Detect which cell encompasses the target text, then output its (x, y) center coordinate. 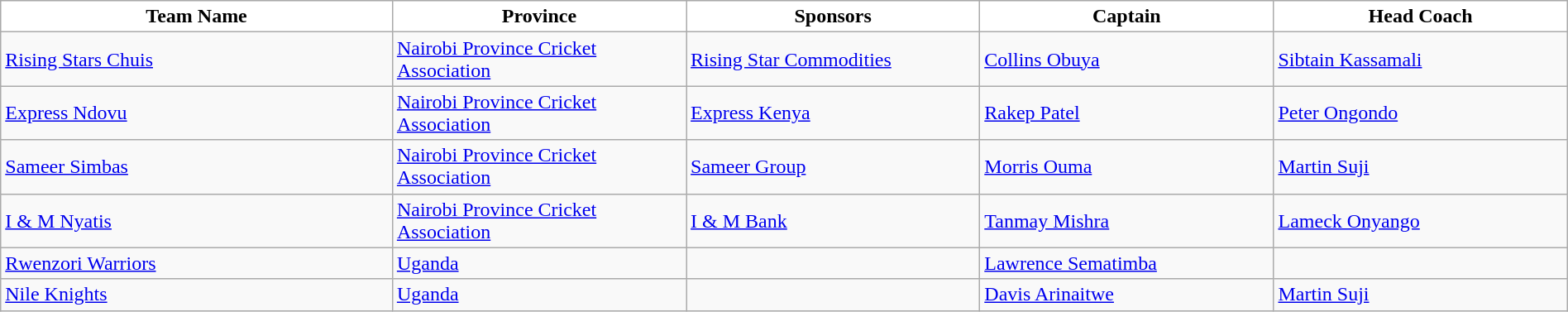
Sameer Group (834, 167)
I & M Bank (834, 220)
Lawrence Sematimba (1126, 263)
Morris Ouma (1126, 167)
Province (539, 17)
I & M Nyatis (197, 220)
Collins Obuya (1126, 60)
Rwenzori Warriors (197, 263)
Peter Ongondo (1421, 113)
Nile Knights (197, 295)
Team Name (197, 17)
Rising Star Commodities (834, 60)
Head Coach (1421, 17)
Lameck Onyango (1421, 220)
Sibtain Kassamali (1421, 60)
Rising Stars Chuis (197, 60)
Express Kenya (834, 113)
Davis Arinaitwe (1126, 295)
Sponsors (834, 17)
Sameer Simbas (197, 167)
Express Ndovu (197, 113)
Rakep Patel (1126, 113)
Tanmay Mishra (1126, 220)
Captain (1126, 17)
